For the text-containing cell, return its midpoint in [x, y] coordinate format. 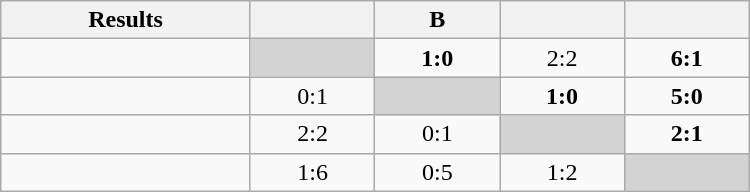
0:5 [438, 172]
6:1 [686, 58]
1:2 [562, 172]
2:1 [686, 134]
B [438, 20]
1:6 [312, 172]
Results [126, 20]
5:0 [686, 96]
